Output the (X, Y) coordinate of the center of the cell containing the given text.  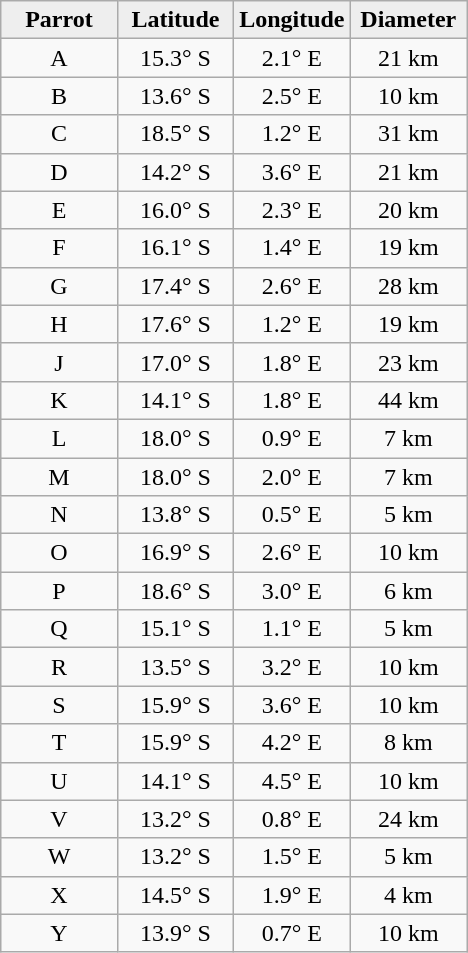
D (59, 172)
14.2° S (175, 172)
W (59, 857)
13.8° S (175, 515)
Q (59, 629)
Longitude (292, 20)
0.8° E (292, 819)
M (59, 477)
1.1° E (292, 629)
Latitude (175, 20)
0.9° E (292, 438)
Y (59, 933)
2.5° E (292, 96)
1.9° E (292, 895)
44 km (408, 400)
C (59, 134)
V (59, 819)
17.6° S (175, 324)
4 km (408, 895)
24 km (408, 819)
15.1° S (175, 629)
P (59, 591)
B (59, 96)
16.9° S (175, 553)
3.0° E (292, 591)
0.5° E (292, 515)
K (59, 400)
J (59, 362)
G (59, 286)
O (59, 553)
E (59, 210)
13.6° S (175, 96)
17.0° S (175, 362)
2.0° E (292, 477)
8 km (408, 743)
S (59, 705)
A (59, 58)
T (59, 743)
31 km (408, 134)
18.6° S (175, 591)
18.5° S (175, 134)
2.3° E (292, 210)
R (59, 667)
13.5° S (175, 667)
Diameter (408, 20)
F (59, 248)
2.1° E (292, 58)
23 km (408, 362)
U (59, 781)
3.2° E (292, 667)
14.5° S (175, 895)
0.7° E (292, 933)
4.2° E (292, 743)
L (59, 438)
1.4° E (292, 248)
16.0° S (175, 210)
17.4° S (175, 286)
20 km (408, 210)
X (59, 895)
28 km (408, 286)
6 km (408, 591)
15.3° S (175, 58)
N (59, 515)
1.5° E (292, 857)
Parrot (59, 20)
13.9° S (175, 933)
H (59, 324)
16.1° S (175, 248)
4.5° E (292, 781)
